Determine the [x, y] coordinate at the center of the cell enclosing the given text.  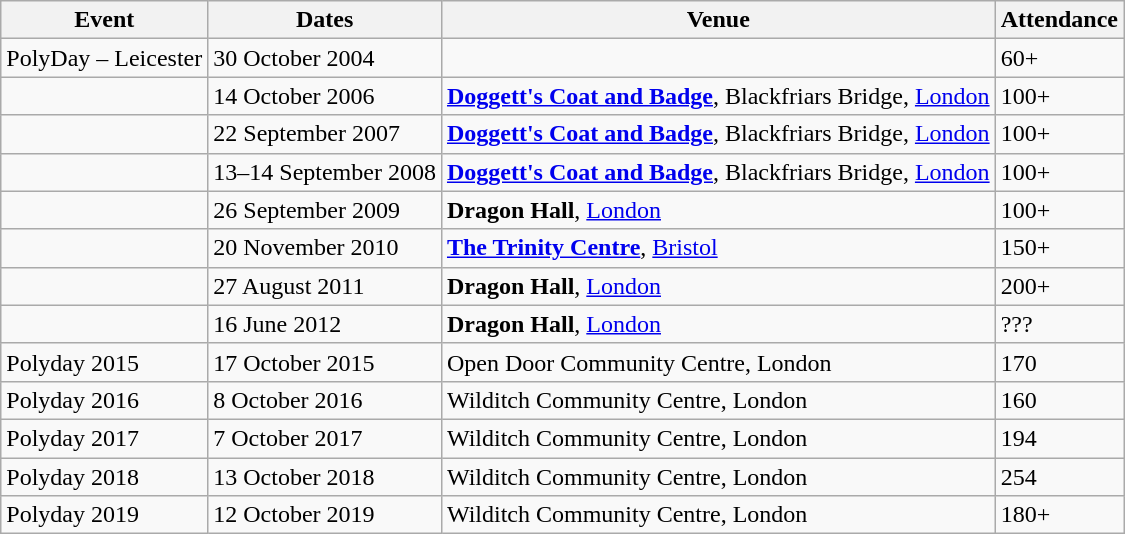
16 June 2012 [325, 324]
26 September 2009 [325, 210]
Polyday 2017 [104, 438]
170 [1059, 362]
13–14 September 2008 [325, 172]
??? [1059, 324]
160 [1059, 400]
8 October 2016 [325, 400]
14 October 2006 [325, 96]
254 [1059, 477]
60+ [1059, 58]
PolyDay – Leicester [104, 58]
12 October 2019 [325, 515]
Dates [325, 20]
30 October 2004 [325, 58]
7 October 2017 [325, 438]
Polyday 2016 [104, 400]
The Trinity Centre, Bristol [718, 248]
180+ [1059, 515]
22 September 2007 [325, 134]
150+ [1059, 248]
27 August 2011 [325, 286]
194 [1059, 438]
Open Door Community Centre, London [718, 362]
20 November 2010 [325, 248]
Polyday 2019 [104, 515]
Venue [718, 20]
Polyday 2018 [104, 477]
17 October 2015 [325, 362]
Event [104, 20]
200+ [1059, 286]
Attendance [1059, 20]
13 October 2018 [325, 477]
Polyday 2015 [104, 362]
